Return the [x, y] coordinate for the center point of the cell that contains the specified text.  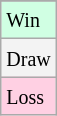
Loss [28, 96]
Draw [28, 58]
Win [28, 20]
